Locate the cell with the specified text and output its [X, Y] center coordinate. 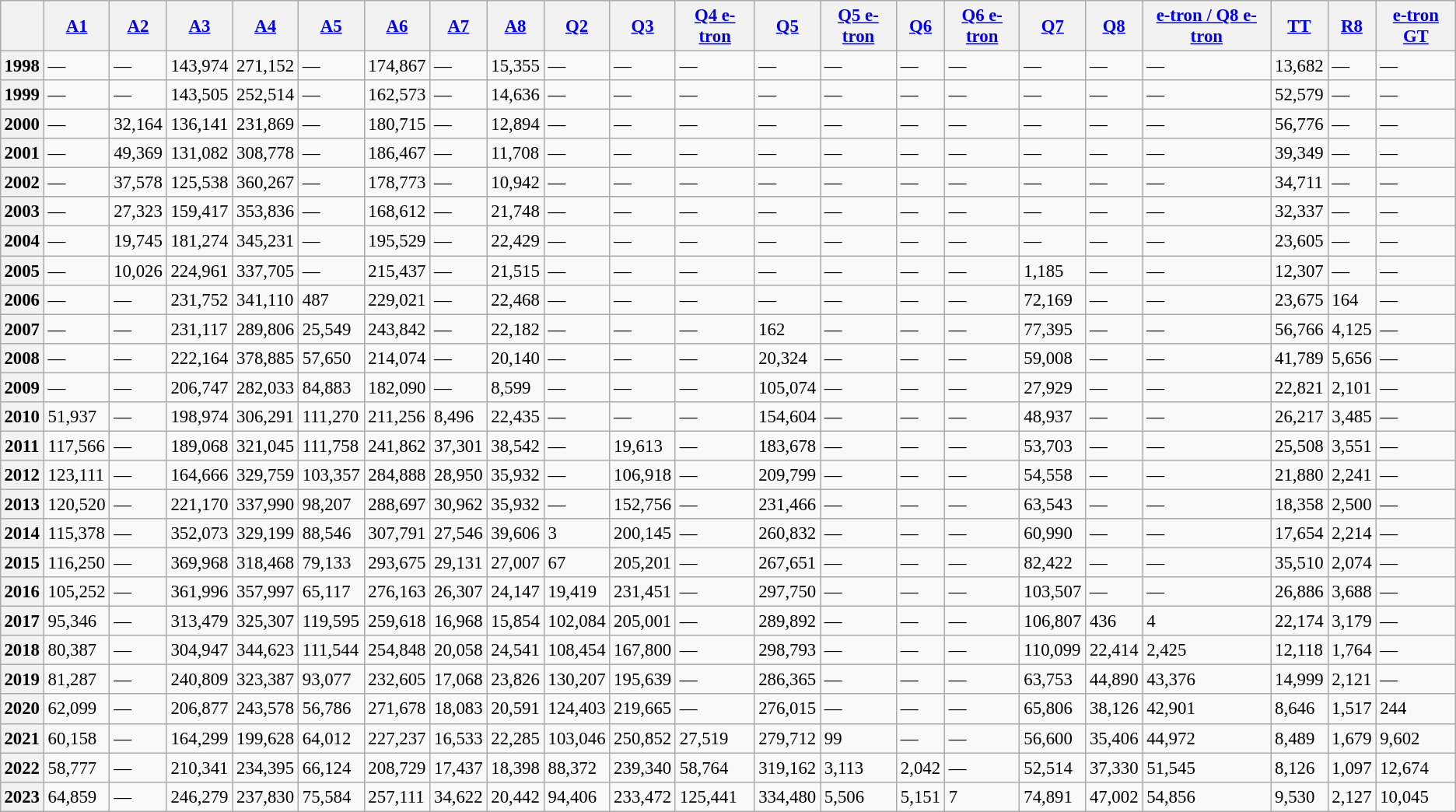
Q2 [577, 26]
271,152 [266, 65]
2017 [22, 621]
2015 [22, 562]
103,357 [331, 475]
125,538 [199, 183]
111,270 [331, 416]
A4 [266, 26]
321,045 [266, 446]
206,877 [199, 709]
105,074 [787, 387]
21,515 [515, 270]
3,551 [1352, 446]
306,291 [266, 416]
28,950 [459, 475]
2,042 [921, 768]
20,140 [515, 358]
21,748 [515, 212]
35,510 [1299, 562]
8,646 [1299, 709]
208,729 [397, 768]
2,074 [1352, 562]
143,974 [199, 65]
117,566 [76, 446]
17,654 [1299, 534]
119,595 [331, 621]
164,666 [199, 475]
60,158 [76, 738]
257,111 [397, 796]
65,806 [1053, 709]
19,745 [138, 241]
23,826 [515, 680]
231,451 [642, 592]
16,968 [459, 621]
e-tron GT [1416, 26]
35,406 [1114, 738]
1,764 [1352, 650]
80,387 [76, 650]
e-tron / Q8 e-tron [1207, 26]
2,101 [1352, 387]
13,682 [1299, 65]
26,886 [1299, 592]
111,758 [331, 446]
9,602 [1416, 738]
2,127 [1352, 796]
361,996 [199, 592]
67 [577, 562]
237,830 [266, 796]
22,435 [515, 416]
182,090 [397, 387]
378,885 [266, 358]
12,307 [1299, 270]
84,883 [331, 387]
58,777 [76, 768]
233,472 [642, 796]
307,791 [397, 534]
63,753 [1053, 680]
108,454 [577, 650]
26,307 [459, 592]
22,285 [515, 738]
53,703 [1053, 446]
22,468 [515, 299]
199,628 [266, 738]
289,806 [266, 329]
2006 [22, 299]
168,612 [397, 212]
A7 [459, 26]
436 [1114, 621]
52,514 [1053, 768]
2019 [22, 680]
345,231 [266, 241]
74,891 [1053, 796]
3 [577, 534]
115,378 [76, 534]
56,776 [1299, 124]
2,500 [1352, 504]
8,599 [515, 387]
1,517 [1352, 709]
23,605 [1299, 241]
3,179 [1352, 621]
293,675 [397, 562]
57,650 [331, 358]
2012 [22, 475]
239,340 [642, 768]
79,133 [331, 562]
357,997 [266, 592]
369,968 [199, 562]
181,274 [199, 241]
3,113 [859, 768]
1998 [22, 65]
Q8 [1114, 26]
Q3 [642, 26]
A6 [397, 26]
2001 [22, 153]
27,323 [138, 212]
329,759 [266, 475]
325,307 [266, 621]
62,099 [76, 709]
297,750 [787, 592]
276,163 [397, 592]
180,715 [397, 124]
18,398 [515, 768]
243,842 [397, 329]
12,118 [1299, 650]
4,125 [1352, 329]
205,001 [642, 621]
232,605 [397, 680]
2,214 [1352, 534]
2016 [22, 592]
3,485 [1352, 416]
252,514 [266, 95]
250,852 [642, 738]
183,678 [787, 446]
284,888 [397, 475]
7 [982, 796]
231,117 [199, 329]
2,241 [1352, 475]
136,141 [199, 124]
344,623 [266, 650]
22,414 [1114, 650]
95,346 [76, 621]
39,349 [1299, 153]
10,045 [1416, 796]
125,441 [714, 796]
A3 [199, 26]
162 [787, 329]
143,505 [199, 95]
224,961 [199, 270]
2022 [22, 768]
88,546 [331, 534]
Q5 e-tron [859, 26]
5,656 [1352, 358]
42,901 [1207, 709]
120,520 [76, 504]
271,678 [397, 709]
52,579 [1299, 95]
103,507 [1053, 592]
27,519 [714, 738]
56,600 [1053, 738]
37,301 [459, 446]
102,084 [577, 621]
43,376 [1207, 680]
353,836 [266, 212]
215,437 [397, 270]
260,832 [787, 534]
32,164 [138, 124]
14,636 [515, 95]
11,708 [515, 153]
131,082 [199, 153]
209,799 [787, 475]
267,651 [787, 562]
A2 [138, 26]
27,546 [459, 534]
227,237 [397, 738]
77,395 [1053, 329]
4 [1207, 621]
37,330 [1114, 768]
44,890 [1114, 680]
27,929 [1053, 387]
18,083 [459, 709]
110,099 [1053, 650]
24,147 [515, 592]
308,778 [266, 153]
82,422 [1053, 562]
17,068 [459, 680]
15,355 [515, 65]
18,358 [1299, 504]
75,584 [331, 796]
38,542 [515, 446]
5,506 [859, 796]
222,164 [199, 358]
276,015 [787, 709]
231,752 [199, 299]
105,252 [76, 592]
64,012 [331, 738]
1,097 [1352, 768]
2002 [22, 183]
111,544 [331, 650]
8,496 [459, 416]
2,121 [1352, 680]
167,800 [642, 650]
1,679 [1352, 738]
8,489 [1299, 738]
334,480 [787, 796]
2023 [22, 796]
254,848 [397, 650]
2010 [22, 416]
289,892 [787, 621]
318,468 [266, 562]
241,862 [397, 446]
198,974 [199, 416]
58,764 [714, 768]
19,613 [642, 446]
164 [1352, 299]
20,442 [515, 796]
229,021 [397, 299]
10,026 [138, 270]
TT [1299, 26]
A8 [515, 26]
341,110 [266, 299]
221,170 [199, 504]
A5 [331, 26]
214,074 [397, 358]
152,756 [642, 504]
1999 [22, 95]
178,773 [397, 183]
12,674 [1416, 768]
2018 [22, 650]
54,558 [1053, 475]
2003 [22, 212]
2005 [22, 270]
Q6 [921, 26]
30,962 [459, 504]
44,972 [1207, 738]
47,002 [1114, 796]
56,786 [331, 709]
66,124 [331, 768]
2020 [22, 709]
240,809 [199, 680]
2000 [22, 124]
Q5 [787, 26]
65,117 [331, 592]
81,287 [76, 680]
286,365 [787, 680]
88,372 [577, 768]
246,279 [199, 796]
352,073 [199, 534]
205,201 [642, 562]
244 [1416, 709]
14,999 [1299, 680]
124,403 [577, 709]
210,341 [199, 768]
2021 [22, 738]
103,046 [577, 738]
2008 [22, 358]
164,299 [199, 738]
15,854 [515, 621]
195,529 [397, 241]
3,688 [1352, 592]
49,369 [138, 153]
337,990 [266, 504]
189,068 [199, 446]
16,533 [459, 738]
174,867 [397, 65]
17,437 [459, 768]
41,789 [1299, 358]
288,697 [397, 504]
23,675 [1299, 299]
116,250 [76, 562]
5,151 [921, 796]
22,821 [1299, 387]
211,256 [397, 416]
94,406 [577, 796]
93,077 [331, 680]
231,466 [787, 504]
487 [331, 299]
39,606 [515, 534]
26,217 [1299, 416]
159,417 [199, 212]
195,639 [642, 680]
259,618 [397, 621]
12,894 [515, 124]
25,508 [1299, 446]
2013 [22, 504]
25,549 [331, 329]
A1 [76, 26]
20,324 [787, 358]
19,419 [577, 592]
59,008 [1053, 358]
8,126 [1299, 768]
54,856 [1207, 796]
2014 [22, 534]
2004 [22, 241]
279,712 [787, 738]
2009 [22, 387]
106,918 [642, 475]
37,578 [138, 183]
63,543 [1053, 504]
R8 [1352, 26]
72,169 [1053, 299]
162,573 [397, 95]
22,174 [1299, 621]
2011 [22, 446]
337,705 [266, 270]
20,058 [459, 650]
29,131 [459, 562]
34,622 [459, 796]
1,185 [1053, 270]
34,711 [1299, 183]
360,267 [266, 183]
38,126 [1114, 709]
106,807 [1053, 621]
27,007 [515, 562]
60,990 [1053, 534]
20,591 [515, 709]
22,182 [515, 329]
56,766 [1299, 329]
Q7 [1053, 26]
48,937 [1053, 416]
243,578 [266, 709]
329,199 [266, 534]
2007 [22, 329]
10,942 [515, 183]
2,425 [1207, 650]
99 [859, 738]
51,545 [1207, 768]
98,207 [331, 504]
323,387 [266, 680]
Q6 e-tron [982, 26]
154,604 [787, 416]
22,429 [515, 241]
200,145 [642, 534]
304,947 [199, 650]
24,541 [515, 650]
130,207 [577, 680]
123,111 [76, 475]
219,665 [642, 709]
206,747 [199, 387]
Q4 e-tron [714, 26]
298,793 [787, 650]
51,937 [76, 416]
64,859 [76, 796]
319,162 [787, 768]
313,479 [199, 621]
282,033 [266, 387]
234,395 [266, 768]
231,869 [266, 124]
32,337 [1299, 212]
186,467 [397, 153]
21,880 [1299, 475]
9,530 [1299, 796]
